Find where the given text appears and provide that cell's center as (x, y) coordinate. 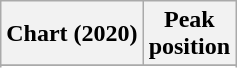
Chart (2020) (72, 34)
Peakposition (189, 34)
